Detect which cell encompasses the target text, then output its [x, y] center coordinate. 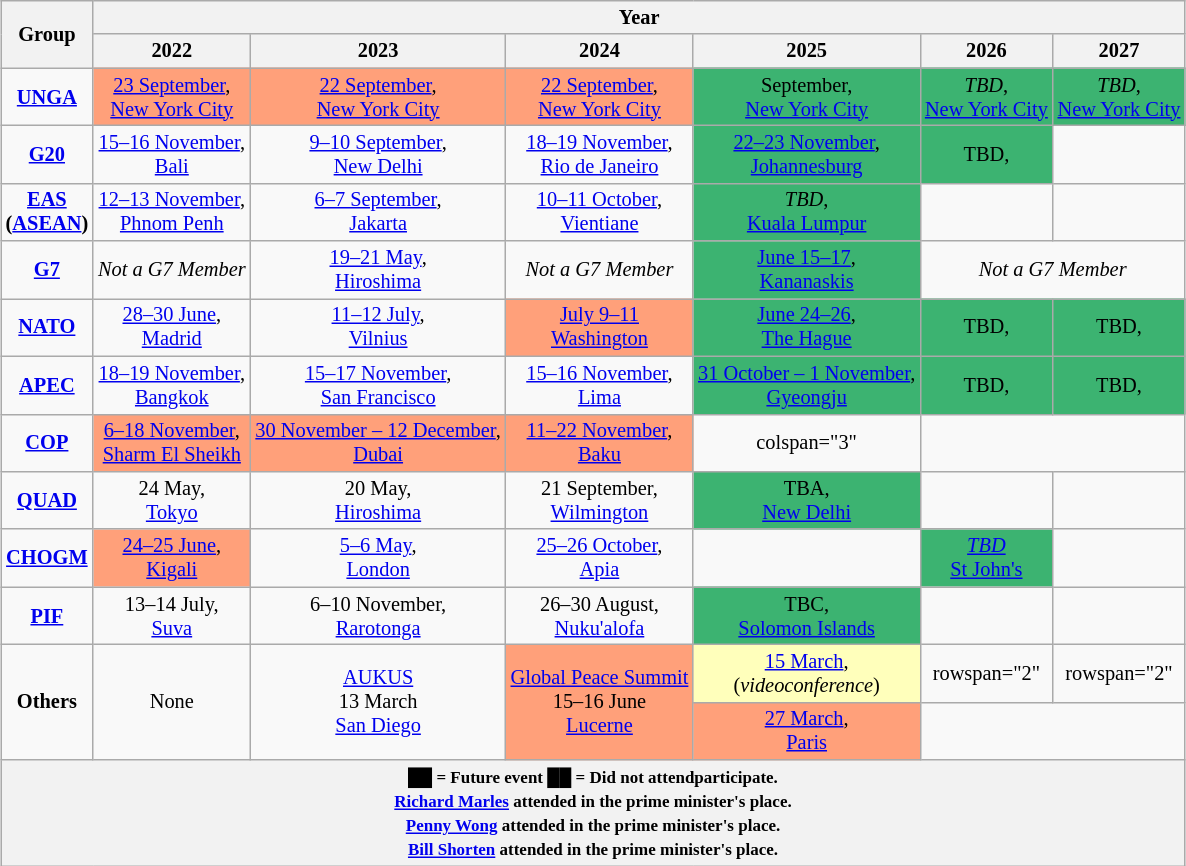
5–6 May, London [378, 558]
6–18 November, Sharm El Sheikh [172, 443]
15 March,(videoconference) [806, 673]
11–22 November, Baku [600, 443]
AUKUS13 March San Diego [378, 702]
Others [47, 702]
30 November – 12 December, Dubai [378, 443]
27 March, Paris [806, 731]
G20 [47, 154]
12–13 November, Phnom Penh [172, 212]
TBD, Kuala Lumpur [806, 212]
UNGA [47, 97]
2027 [1120, 51]
2023 [378, 51]
2026 [986, 51]
25–26 October, Apia [600, 558]
15–16 November, Lima [600, 385]
9–10 September, New Delhi [378, 154]
COP [47, 443]
28–30 June, Madrid [172, 327]
21 September, Wilmington [600, 500]
2024 [600, 51]
Global Peace Summit15–16 June Lucerne [600, 702]
June 15–17, Kananaskis [806, 270]
QUAD [47, 500]
24–25 June, Kigali [172, 558]
11–12 July, Vilnius [378, 327]
2025 [806, 51]
23 September, New York City [172, 97]
TBC, Solomon Islands [806, 616]
18–19 November, Rio de Janeiro [600, 154]
EAS(ASEAN) [47, 212]
31 October – 1 November, Gyeongju [806, 385]
NATO [47, 327]
July 9–11 Washington [600, 327]
24 May, Tokyo [172, 500]
None [172, 702]
Year [639, 17]
15–17 November, San Francisco [378, 385]
18–19 November, Bangkok [172, 385]
6–7 September, Jakarta [378, 212]
2022 [172, 51]
19–21 May, Hiroshima [378, 270]
10–11 October, Vientiane [600, 212]
22–23 November, Johannesburg [806, 154]
15–16 November, Bali [172, 154]
PIF [47, 616]
APEC [47, 385]
26–30 August, Nuku'alofa [600, 616]
Group [47, 34]
TBA, New Delhi [806, 500]
CHOGM [47, 558]
September, New York City [806, 97]
20 May, Hiroshima [378, 500]
G7 [47, 270]
TBD St John's [986, 558]
June 24–26, The Hague [806, 327]
13–14 July, Suva [172, 616]
6–10 November, Rarotonga [378, 616]
colspan="3" [806, 443]
